Extract the [X, Y] coordinate from the center of the cell holding the provided text.  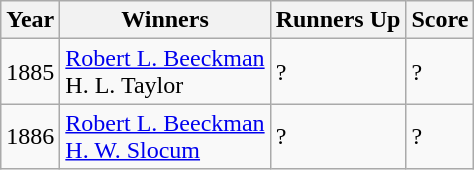
Robert L. Beeckman H. W. Slocum [165, 136]
Year [30, 20]
1885 [30, 72]
Robert L. Beeckman H. L. Taylor [165, 72]
Winners [165, 20]
1886 [30, 136]
Runners Up [338, 20]
Score [440, 20]
